Find where the given text appears and provide that cell's center as (X, Y) coordinate. 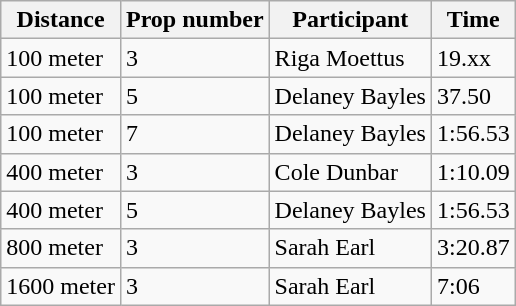
Prop number (194, 20)
3:20.87 (473, 248)
19.xx (473, 58)
800 meter (61, 248)
7 (194, 134)
7:06 (473, 286)
1600 meter (61, 286)
Distance (61, 20)
Riga Moettus (350, 58)
1:10.09 (473, 172)
Cole Dunbar (350, 172)
Time (473, 20)
37.50 (473, 96)
Participant (350, 20)
